Scan for the cell matching the given text and deliver its [x, y] coordinate at center. 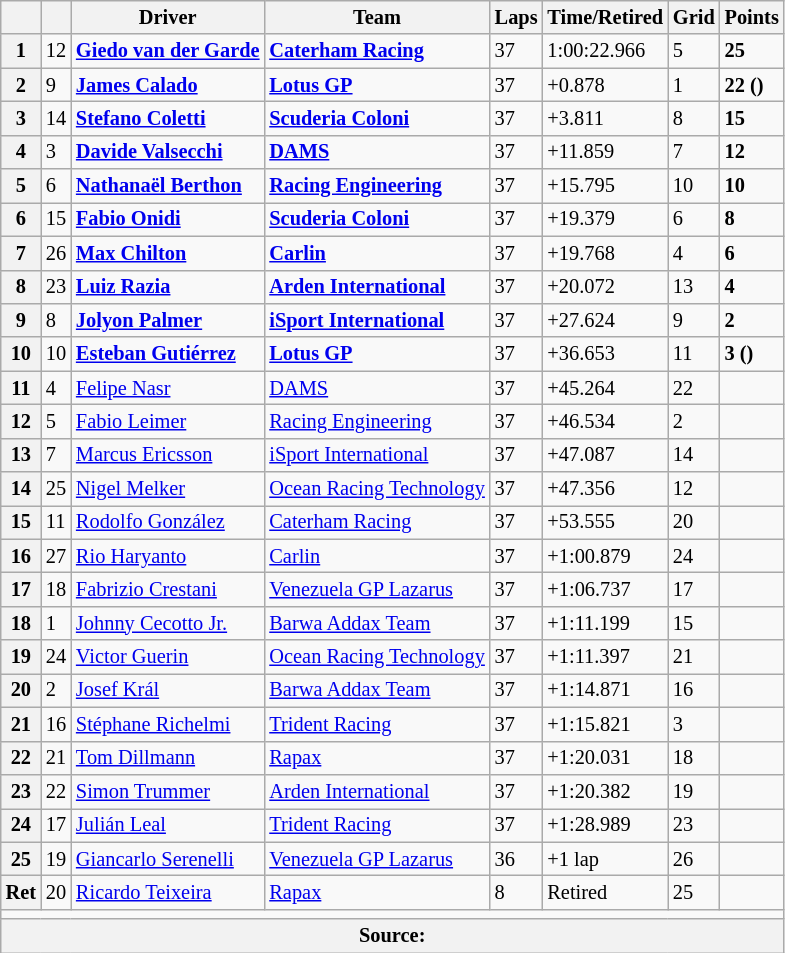
+47.356 [605, 489]
Stéphane Richelmi [168, 724]
Max Chilton [168, 253]
+1:20.382 [605, 791]
Felipe Nasr [168, 388]
Fabio Leimer [168, 421]
Retired [605, 892]
Josef Král [168, 690]
+1:20.031 [605, 758]
Marcus Ericsson [168, 455]
James Calado [168, 85]
Points [752, 17]
Luiz Razia [168, 287]
Grid [694, 17]
+36.653 [605, 354]
+11.859 [605, 152]
Driver [168, 17]
+0.878 [605, 85]
Team [376, 17]
+1:11.397 [605, 657]
Fabio Onidi [168, 219]
27 [56, 556]
Ricardo Teixeira [168, 892]
+46.534 [605, 421]
Fabrizio Crestani [168, 589]
+47.087 [605, 455]
Simon Trummer [168, 791]
1:00:22.966 [605, 51]
Ret [21, 892]
Giedo van der Garde [168, 51]
Laps [516, 17]
+19.768 [605, 253]
Julián Leal [168, 825]
Nigel Melker [168, 489]
Jolyon Palmer [168, 320]
+1:00.879 [605, 556]
Rodolfo González [168, 522]
+15.795 [605, 186]
3 () [752, 354]
+1:15.821 [605, 724]
Giancarlo Serenelli [168, 859]
Rio Haryanto [168, 556]
Johnny Cecotto Jr. [168, 623]
Esteban Gutiérrez [168, 354]
+1 lap [605, 859]
+45.264 [605, 388]
+1:28.989 [605, 825]
Time/Retired [605, 17]
+53.555 [605, 522]
Stefano Coletti [168, 118]
+1:11.199 [605, 623]
36 [516, 859]
+1:14.871 [605, 690]
+19.379 [605, 219]
Tom Dillmann [168, 758]
Victor Guerin [168, 657]
Nathanaël Berthon [168, 186]
+27.624 [605, 320]
Davide Valsecchi [168, 152]
22 () [752, 85]
+20.072 [605, 287]
+1:06.737 [605, 589]
+3.811 [605, 118]
Source: [392, 936]
